Pinpoint the cell where the given text exists, returning its (X, Y) midpoint coordinate. 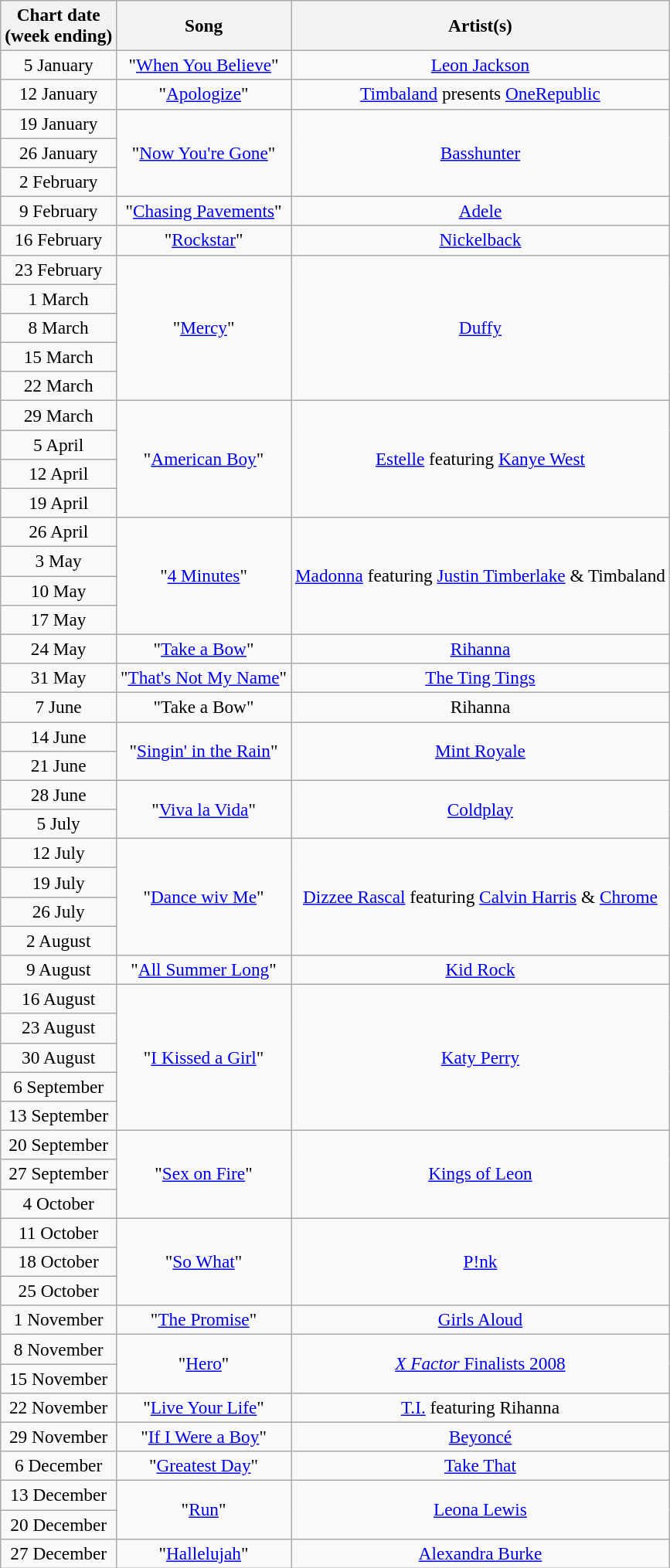
Take That (481, 1466)
4 October (59, 1203)
23 February (59, 270)
9 August (59, 969)
1 November (59, 1320)
15 November (59, 1378)
"Hero" (204, 1363)
13 December (59, 1495)
2 August (59, 940)
22 March (59, 386)
"Now You're Gone" (204, 153)
"Dance wiv Me" (204, 896)
Mint Royale (481, 751)
26 April (59, 532)
31 May (59, 677)
"Rockstar" (204, 240)
"That's Not My Name" (204, 677)
27 September (59, 1174)
19 July (59, 882)
2 February (59, 182)
15 March (59, 357)
Leona Lewis (481, 1509)
1 March (59, 298)
"Run" (204, 1509)
5 July (59, 823)
30 August (59, 1057)
16 August (59, 999)
Kings of Leon (481, 1174)
29 March (59, 415)
"Hallelujah" (204, 1553)
12 January (59, 94)
26 January (59, 152)
"Viva la Vida" (204, 809)
"Sex on Fire" (204, 1174)
Beyoncé (481, 1437)
19 January (59, 124)
10 May (59, 590)
P!nk (481, 1261)
"Chasing Pavements" (204, 211)
18 October (59, 1261)
12 April (59, 473)
3 May (59, 561)
"If I Were a Boy" (204, 1437)
27 December (59, 1553)
16 February (59, 240)
X Factor Finalists 2008 (481, 1363)
8 November (59, 1349)
Dizzee Rascal featuring Calvin Harris & Chrome (481, 896)
Chart date(week ending) (59, 25)
"Live Your Life" (204, 1407)
"Mercy" (204, 328)
Nickelback (481, 240)
25 October (59, 1291)
Coldplay (481, 809)
The Ting Tings (481, 677)
21 June (59, 765)
13 September (59, 1115)
"So What" (204, 1261)
29 November (59, 1437)
"Greatest Day" (204, 1466)
Basshunter (481, 153)
T.I. featuring Rihanna (481, 1407)
28 June (59, 795)
Girls Aloud (481, 1320)
"Apologize" (204, 94)
Song (204, 25)
Adele (481, 211)
20 December (59, 1524)
14 June (59, 736)
Alexandra Burke (481, 1553)
"American Boy" (204, 459)
Leon Jackson (481, 65)
Kid Rock (481, 969)
23 August (59, 1028)
"The Promise" (204, 1320)
"4 Minutes" (204, 576)
"Singin' in the Rain" (204, 751)
Estelle featuring Kanye West (481, 459)
8 March (59, 328)
Duffy (481, 328)
7 June (59, 707)
5 January (59, 65)
6 December (59, 1466)
17 May (59, 619)
Artist(s) (481, 25)
11 October (59, 1232)
"I Kissed a Girl" (204, 1057)
"All Summer Long" (204, 969)
5 April (59, 444)
"When You Believe" (204, 65)
20 September (59, 1145)
Katy Perry (481, 1057)
Timbaland presents OneRepublic (481, 94)
24 May (59, 649)
12 July (59, 853)
9 February (59, 211)
6 September (59, 1086)
Madonna featuring Justin Timberlake & Timbaland (481, 576)
22 November (59, 1407)
26 July (59, 911)
19 April (59, 503)
